From the cell containing the given text, extract its center point as (X, Y) coordinate. 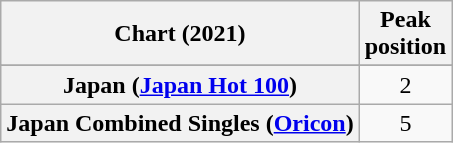
5 (405, 123)
Peakposition (405, 34)
Chart (2021) (180, 34)
2 (405, 85)
Japan Combined Singles (Oricon) (180, 123)
Japan (Japan Hot 100) (180, 85)
